Scan for the cell matching the given text and deliver its (x, y) coordinate at center. 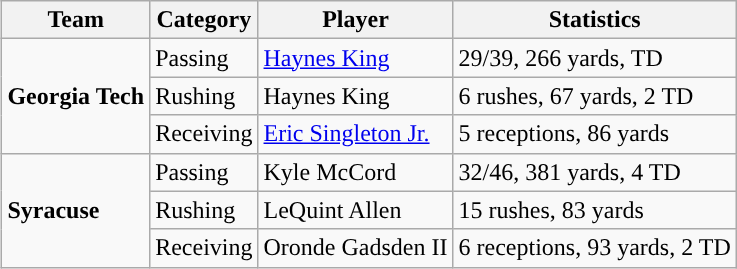
Team (76, 20)
5 receptions, 86 yards (594, 134)
6 rushes, 67 yards, 2 TD (594, 96)
6 receptions, 93 yards, 2 TD (594, 248)
Statistics (594, 20)
Eric Singleton Jr. (356, 134)
Kyle McCord (356, 172)
Category (204, 20)
15 rushes, 83 yards (594, 210)
Georgia Tech (76, 96)
29/39, 266 yards, TD (594, 58)
LeQuint Allen (356, 210)
Oronde Gadsden II (356, 248)
Player (356, 20)
Syracuse (76, 210)
32/46, 381 yards, 4 TD (594, 172)
